Find where the given text appears and provide that cell's center as (X, Y) coordinate. 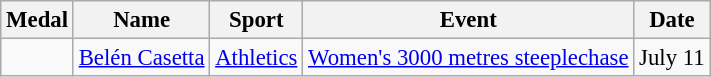
July 11 (672, 58)
Belén Casetta (141, 58)
Date (672, 20)
Women's 3000 metres steeplechase (468, 58)
Name (141, 20)
Athletics (256, 58)
Medal (38, 20)
Event (468, 20)
Sport (256, 20)
